Search for the cell housing the specified text and yield its [X, Y] center coordinate. 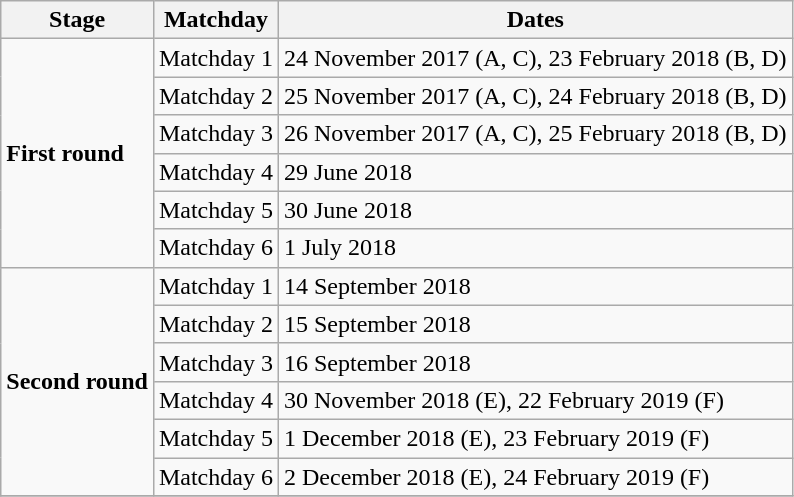
2 December 2018 (E), 24 February 2019 (F) [535, 477]
29 June 2018 [535, 172]
24 November 2017 (A, C), 23 February 2018 (B, D) [535, 58]
Dates [535, 20]
25 November 2017 (A, C), 24 February 2018 (B, D) [535, 96]
14 September 2018 [535, 286]
30 June 2018 [535, 210]
1 December 2018 (E), 23 February 2019 (F) [535, 438]
26 November 2017 (A, C), 25 February 2018 (B, D) [535, 134]
16 September 2018 [535, 362]
1 July 2018 [535, 248]
First round [78, 153]
30 November 2018 (E), 22 February 2019 (F) [535, 400]
15 September 2018 [535, 324]
Second round [78, 381]
Matchday [216, 20]
Stage [78, 20]
